Detect which cell encompasses the target text, then output its [X, Y] center coordinate. 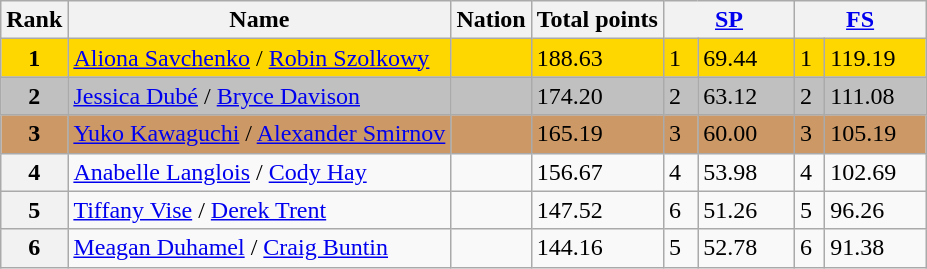
Name [260, 20]
156.67 [597, 172]
96.26 [876, 210]
119.19 [876, 58]
Meagan Duhamel / Craig Buntin [260, 248]
SP [728, 20]
105.19 [876, 134]
91.38 [876, 248]
60.00 [746, 134]
69.44 [746, 58]
111.08 [876, 96]
51.26 [746, 210]
102.69 [876, 172]
Yuko Kawaguchi / Alexander Smirnov [260, 134]
FS [860, 20]
Jessica Dubé / Bryce Davison [260, 96]
188.63 [597, 58]
Tiffany Vise / Derek Trent [260, 210]
63.12 [746, 96]
Anabelle Langlois / Cody Hay [260, 172]
53.98 [746, 172]
174.20 [597, 96]
Rank [34, 20]
144.16 [597, 248]
Aliona Savchenko / Robin Szolkowy [260, 58]
Total points [597, 20]
147.52 [597, 210]
52.78 [746, 248]
165.19 [597, 134]
Nation [491, 20]
